Scan for the cell matching the given text and deliver its [X, Y] coordinate at center. 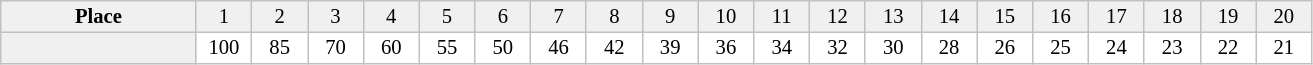
46 [559, 48]
23 [1172, 48]
16 [1061, 16]
100 [224, 48]
34 [782, 48]
4 [391, 16]
42 [614, 48]
13 [893, 16]
18 [1172, 16]
60 [391, 48]
1 [224, 16]
32 [838, 48]
20 [1284, 16]
12 [838, 16]
70 [336, 48]
14 [949, 16]
11 [782, 16]
2 [280, 16]
15 [1005, 16]
5 [447, 16]
7 [559, 16]
22 [1228, 48]
25 [1061, 48]
19 [1228, 16]
36 [726, 48]
50 [503, 48]
9 [670, 16]
26 [1005, 48]
Place [98, 16]
39 [670, 48]
85 [280, 48]
24 [1116, 48]
8 [614, 16]
3 [336, 16]
55 [447, 48]
21 [1284, 48]
30 [893, 48]
28 [949, 48]
6 [503, 16]
17 [1116, 16]
10 [726, 16]
